Capture the cell that displays the provided text and extract its [X, Y] central coordinate. 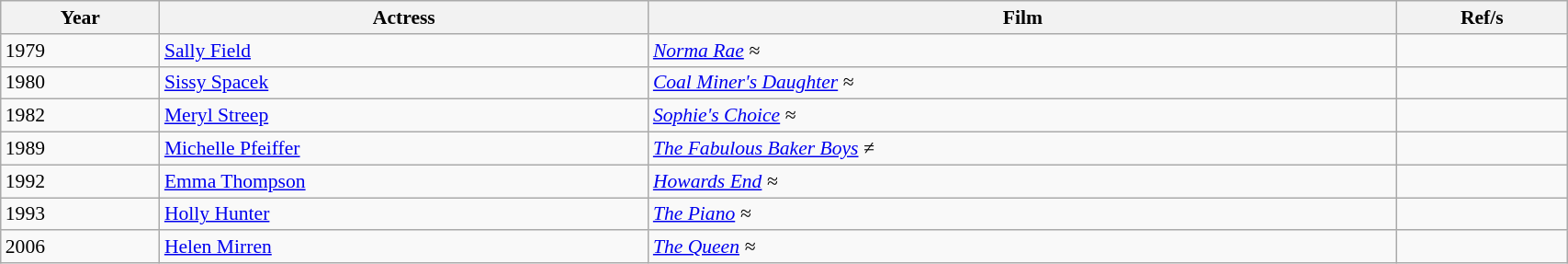
2006 [81, 247]
Michelle Pfeiffer [404, 149]
The Fabulous Baker Boys ≠ [1023, 149]
Norma Rae ≈ [1023, 51]
The Piano ≈ [1023, 214]
Ref/s [1483, 17]
Emma Thompson [404, 181]
Coal Miner's Daughter ≈ [1023, 83]
Year [81, 17]
1979 [81, 51]
1980 [81, 83]
Howards End ≈ [1023, 181]
1992 [81, 181]
Sally Field [404, 51]
Film [1023, 17]
Sophie's Choice ≈ [1023, 116]
Meryl Streep [404, 116]
1989 [81, 149]
1993 [81, 214]
Sissy Spacek [404, 83]
1982 [81, 116]
Holly Hunter [404, 214]
Actress [404, 17]
The Queen ≈ [1023, 247]
Helen Mirren [404, 247]
